Find where the given text appears and provide that cell's center as [x, y] coordinate. 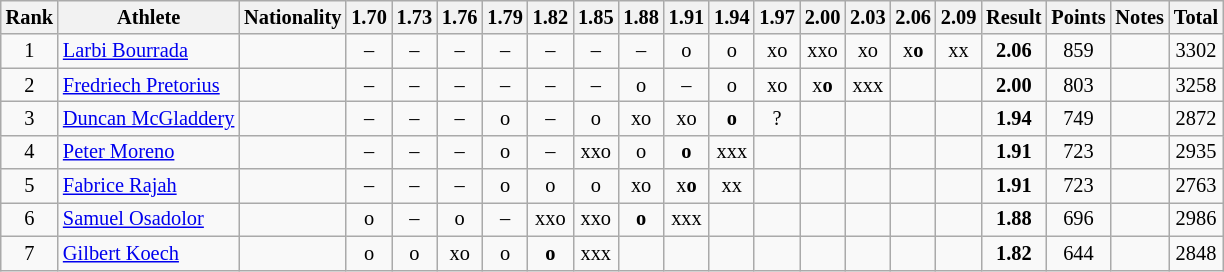
Athlete [148, 17]
6 [30, 219]
1 [30, 51]
2935 [1196, 152]
803 [1078, 85]
696 [1078, 219]
1.97 [776, 17]
1.70 [368, 17]
Gilbert Koech [148, 253]
? [776, 118]
4 [30, 152]
2848 [1196, 253]
Fabrice Rajah [148, 186]
644 [1078, 253]
Larbi Bourrada [148, 51]
2.09 [958, 17]
Notes [1139, 17]
7 [30, 253]
2.03 [868, 17]
5 [30, 186]
749 [1078, 118]
1.85 [596, 17]
3302 [1196, 51]
1.76 [460, 17]
Rank [30, 17]
Total [1196, 17]
Peter Moreno [148, 152]
Duncan McGladdery [148, 118]
Fredriech Pretorius [148, 85]
1.73 [414, 17]
Points [1078, 17]
Nationality [292, 17]
Samuel Osadolor [148, 219]
3258 [1196, 85]
859 [1078, 51]
2872 [1196, 118]
3 [30, 118]
1.79 [504, 17]
Result [1014, 17]
2 [30, 85]
2763 [1196, 186]
2986 [1196, 219]
